Return (x, y) of the center of cell containing provided text 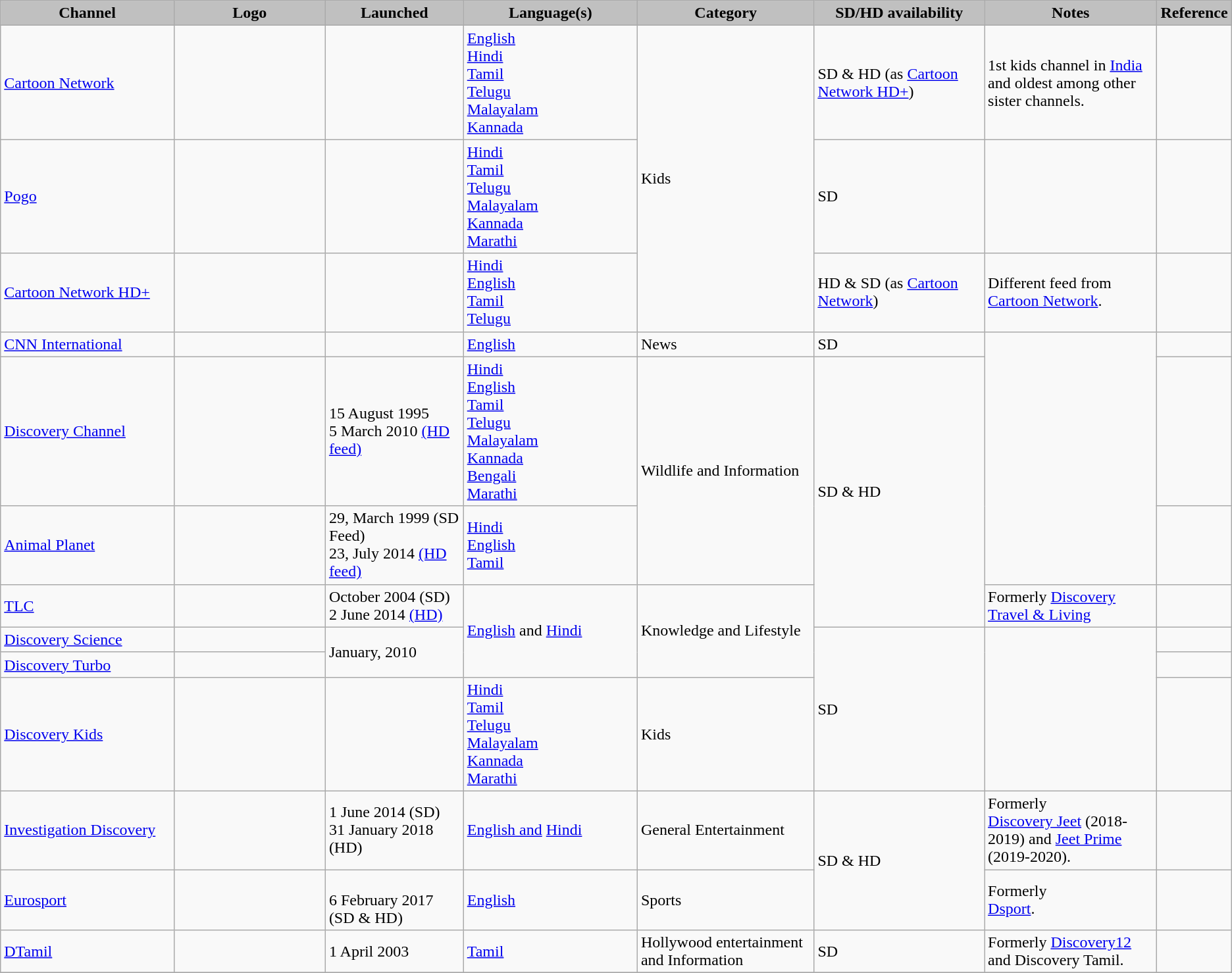
6 February 2017 (SD & HD) (394, 900)
Reference (1194, 13)
1 June 2014 (SD)31 January 2018 (HD) (394, 830)
Logo (249, 13)
Discovery Science (88, 639)
Launched (394, 13)
Eurosport (88, 900)
Investigation Discovery (88, 830)
Notes (1071, 13)
Formerly Discovery Travel & Living (1071, 605)
Formerly Discovery12 and Discovery Tamil. (1071, 951)
October 2004 (SD)2 June 2014 (HD) (394, 605)
Cartoon Network (88, 83)
General Entertainment (725, 830)
HindiEnglishTamil (550, 545)
HindiEnglishTamilTeluguMalayalamKannadaBengaliMarathi (550, 432)
Hollywood entertainment and Information (725, 951)
1 April 2003 (394, 951)
Language(s) (550, 13)
TLC (88, 605)
HD & SD (as Cartoon Network) (899, 292)
Knowledge and Lifestyle (725, 630)
EnglishHindiTamilTeluguMalayalamKannada (550, 83)
Category (725, 13)
Discovery Kids (88, 734)
Discovery Channel (88, 432)
Cartoon Network HD+ (88, 292)
News (725, 344)
15 August 19955 March 2010 (HD feed) (394, 432)
Animal Planet (88, 545)
SD & HD (as Cartoon Network HD+) (899, 83)
29, March 1999 (SD Feed)23, July 2014 (HD feed) (394, 545)
Pogo (88, 196)
Discovery Turbo (88, 664)
DTamil (88, 951)
FormerlyDiscovery Jeet (2018-2019) and Jeet Prime (2019-2020). (1071, 830)
1st kids channel in India and oldest among other sister channels. (1071, 83)
Wildlife and Information (725, 470)
Tamil (550, 951)
FormerlyDsport. (1071, 900)
Different feed from Cartoon Network. (1071, 292)
Sports (725, 900)
Channel (88, 13)
HindiEnglishTamilTelugu (550, 292)
SD/HD availability (899, 13)
January, 2010 (394, 652)
CNN International (88, 344)
